Identify which cell holds the provided text, then report its (x, y) central coordinate. 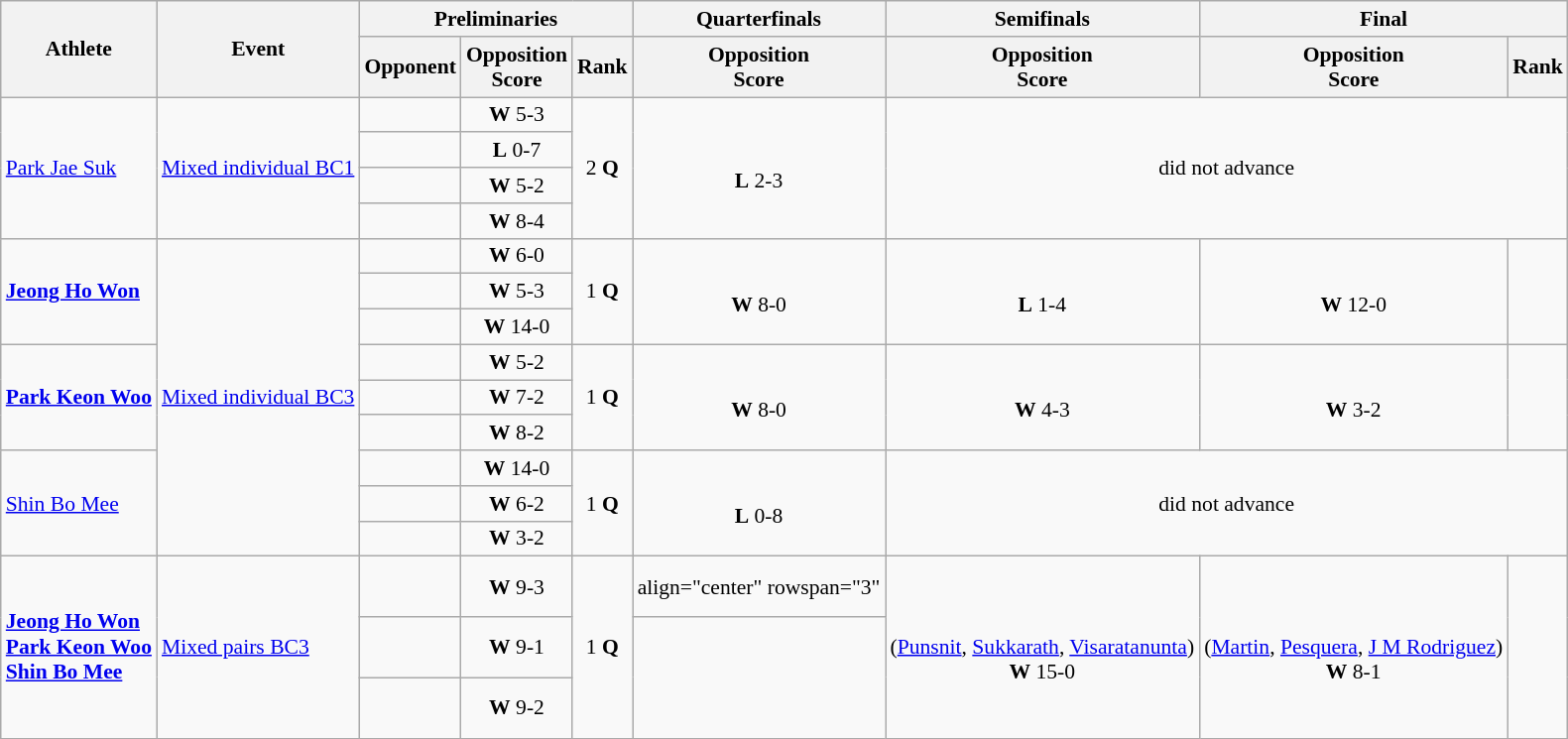
Mixed individual BC1 (258, 168)
2 Q (603, 168)
W 6-0 (517, 256)
Park Jae Suk (79, 168)
Opponent (411, 67)
W 8-4 (517, 221)
Quarterfinals (760, 19)
(Martin, Pesquera, J M Rodriguez)W 8-1 (1353, 647)
Athlete (79, 50)
(Punsnit, Sukkarath, Visaratanunta)W 15-0 (1041, 647)
Preliminaries (496, 19)
Semifinals (1041, 19)
W 9-1 (517, 647)
W 12-0 (1353, 292)
W 7-2 (517, 398)
Jeong Ho Won Park Keon Woo Shin Bo Mee (79, 647)
Mixed pairs BC3 (258, 647)
Shin Bo Mee (79, 504)
W 9-2 (517, 708)
L 2-3 (760, 168)
align="center" rowspan="3" (760, 587)
L 0-8 (760, 504)
L 0-7 (517, 151)
Event (258, 50)
W 9-3 (517, 587)
Jeong Ho Won (79, 292)
W 6-2 (517, 504)
Final (1384, 19)
W 8-2 (517, 433)
Park Keon Woo (79, 397)
L 1-4 (1041, 292)
Mixed individual BC3 (258, 397)
W 4-3 (1041, 397)
